Provide the (X, Y) coordinate of the cell's center where the given text is located.  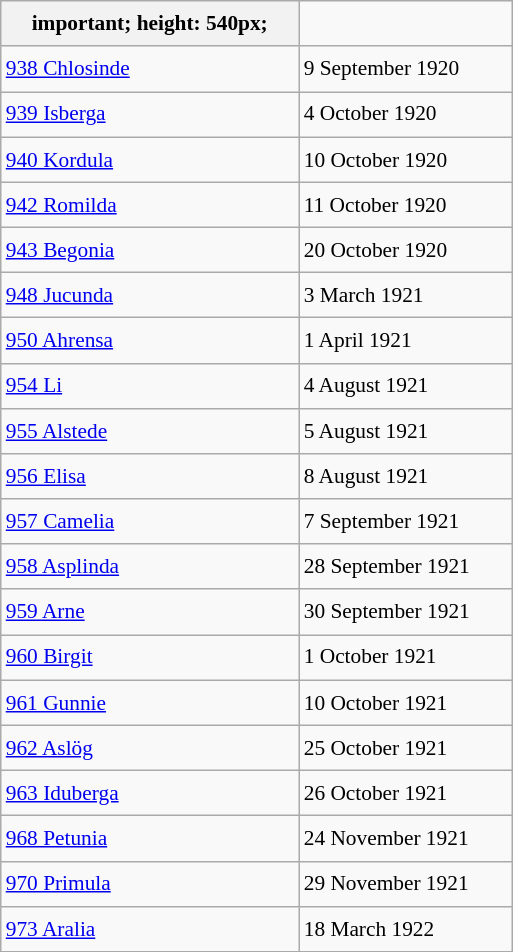
955 Alstede (150, 430)
957 Camelia (150, 522)
956 Elisa (150, 476)
948 Jucunda (150, 296)
25 October 1921 (406, 748)
24 November 1921 (406, 838)
4 August 1921 (406, 386)
20 October 1920 (406, 250)
1 October 1921 (406, 658)
942 Romilda (150, 204)
943 Begonia (150, 250)
11 October 1920 (406, 204)
9 September 1920 (406, 68)
970 Primula (150, 884)
8 August 1921 (406, 476)
10 October 1921 (406, 702)
961 Gunnie (150, 702)
30 September 1921 (406, 612)
5 August 1921 (406, 430)
968 Petunia (150, 838)
963 Iduberga (150, 792)
7 September 1921 (406, 522)
28 September 1921 (406, 566)
18 March 1922 (406, 928)
973 Aralia (150, 928)
important; height: 540px; (150, 24)
958 Asplinda (150, 566)
4 October 1920 (406, 114)
940 Kordula (150, 160)
962 Aslög (150, 748)
939 Isberga (150, 114)
950 Ahrensa (150, 340)
29 November 1921 (406, 884)
938 Chlosinde (150, 68)
10 October 1920 (406, 160)
3 March 1921 (406, 296)
959 Arne (150, 612)
26 October 1921 (406, 792)
960 Birgit (150, 658)
954 Li (150, 386)
1 April 1921 (406, 340)
